Find where the given text appears and provide that cell's center as [X, Y] coordinate. 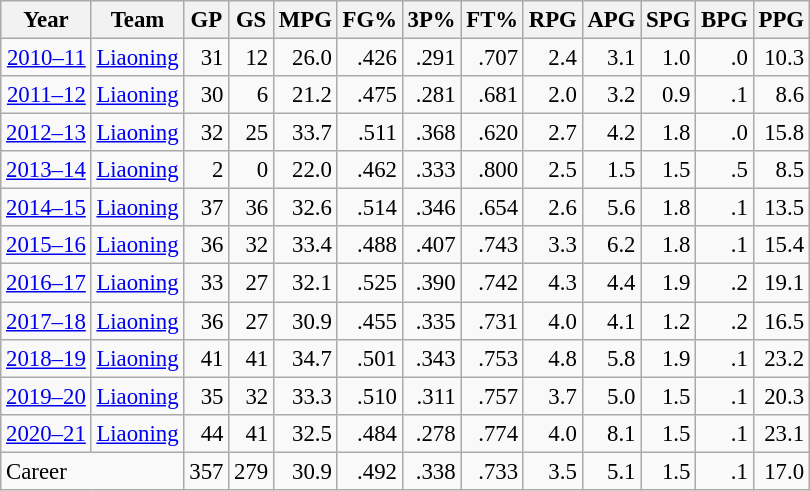
.488 [370, 245]
13.5 [781, 208]
.462 [370, 170]
32.5 [305, 433]
.743 [492, 245]
GP [206, 20]
.731 [492, 321]
.753 [492, 358]
4.2 [612, 133]
.368 [432, 133]
33.3 [305, 396]
5.8 [612, 358]
FG% [370, 20]
.774 [492, 433]
44 [206, 433]
.455 [370, 321]
.346 [432, 208]
357 [206, 471]
.654 [492, 208]
.484 [370, 433]
.525 [370, 283]
.511 [370, 133]
5.1 [612, 471]
3P% [432, 20]
.335 [432, 321]
4.8 [552, 358]
32.1 [305, 283]
.407 [432, 245]
.757 [492, 396]
4.3 [552, 283]
3.5 [552, 471]
Team [138, 20]
23.1 [781, 433]
2.7 [552, 133]
.733 [492, 471]
2.5 [552, 170]
2018–19 [46, 358]
17.0 [781, 471]
.311 [432, 396]
22.0 [305, 170]
0.9 [668, 95]
.281 [432, 95]
16.5 [781, 321]
26.0 [305, 58]
2017–18 [46, 321]
15.4 [781, 245]
279 [252, 471]
.800 [492, 170]
3.1 [612, 58]
PPG [781, 20]
.338 [432, 471]
2.6 [552, 208]
2 [206, 170]
.492 [370, 471]
MPG [305, 20]
BPG [724, 20]
2013–14 [46, 170]
APG [612, 20]
.501 [370, 358]
2011–12 [46, 95]
5.6 [612, 208]
4.4 [612, 283]
.707 [492, 58]
1.0 [668, 58]
10.3 [781, 58]
4.1 [612, 321]
2010–11 [46, 58]
8.5 [781, 170]
2020–21 [46, 433]
.426 [370, 58]
3.3 [552, 245]
3.2 [612, 95]
6.2 [612, 245]
2015–16 [46, 245]
35 [206, 396]
21.2 [305, 95]
3.7 [552, 396]
37 [206, 208]
8.6 [781, 95]
34.7 [305, 358]
.390 [432, 283]
30 [206, 95]
2014–15 [46, 208]
.742 [492, 283]
2019–20 [46, 396]
25 [252, 133]
33.7 [305, 133]
.333 [432, 170]
19.1 [781, 283]
FT% [492, 20]
33.4 [305, 245]
.620 [492, 133]
2016–17 [46, 283]
SPG [668, 20]
.291 [432, 58]
.514 [370, 208]
23.2 [781, 358]
.510 [370, 396]
5.0 [612, 396]
.5 [724, 170]
12 [252, 58]
31 [206, 58]
32.6 [305, 208]
Year [46, 20]
6 [252, 95]
.475 [370, 95]
2.4 [552, 58]
0 [252, 170]
15.8 [781, 133]
1.2 [668, 321]
.278 [432, 433]
20.3 [781, 396]
Career [92, 471]
GS [252, 20]
2012–13 [46, 133]
2.0 [552, 95]
8.1 [612, 433]
33 [206, 283]
.681 [492, 95]
RPG [552, 20]
.343 [432, 358]
